Locate the cell with the specified text and output its (X, Y) center coordinate. 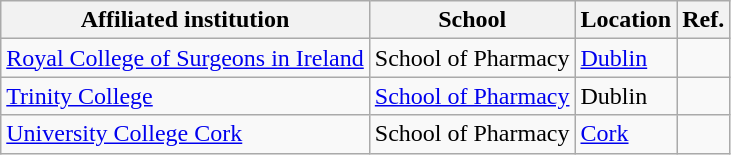
Royal College of Surgeons in Ireland (186, 58)
Location (626, 20)
Ref. (704, 20)
University College Cork (186, 134)
Cork (626, 134)
Affiliated institution (186, 20)
School (472, 20)
Trinity College (186, 96)
